Return the [X, Y] coordinate for the center point of the cell that contains the specified text.  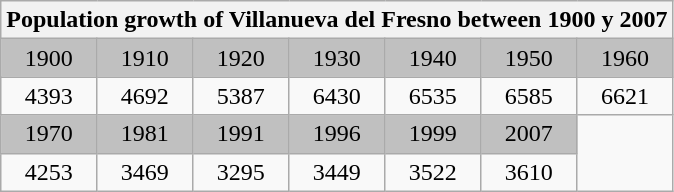
3522 [433, 172]
1910 [145, 58]
2007 [529, 134]
1960 [625, 58]
1996 [337, 134]
Population growth of Villanueva del Fresno between 1900 y 2007 [337, 20]
1991 [241, 134]
1900 [49, 58]
1930 [337, 58]
4253 [49, 172]
6430 [337, 96]
3295 [241, 172]
1920 [241, 58]
6585 [529, 96]
3469 [145, 172]
1981 [145, 134]
4393 [49, 96]
1999 [433, 134]
3449 [337, 172]
1950 [529, 58]
6621 [625, 96]
3610 [529, 172]
1970 [49, 134]
4692 [145, 96]
6535 [433, 96]
1940 [433, 58]
5387 [241, 96]
